Detect which cell encompasses the target text, then output its (X, Y) center coordinate. 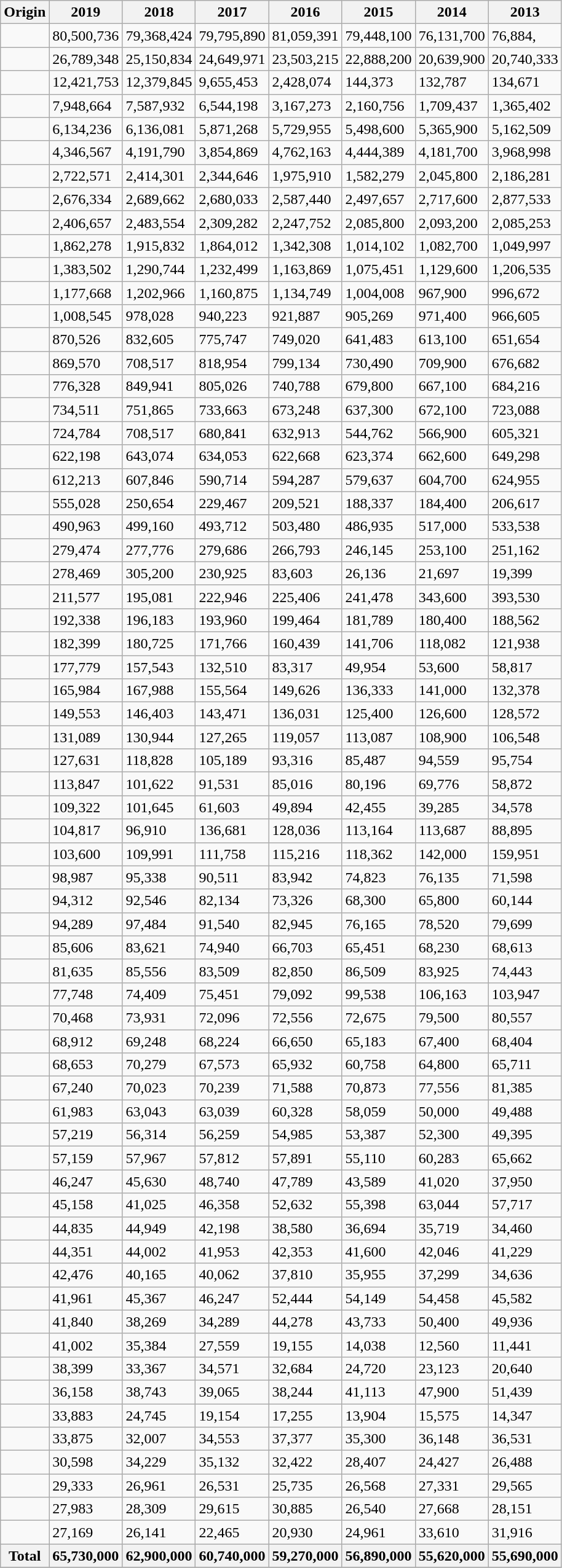
2,309,282 (232, 222)
250,654 (159, 503)
104,817 (86, 831)
35,132 (232, 1462)
305,200 (159, 573)
80,196 (379, 784)
115,216 (305, 854)
643,074 (159, 457)
26,540 (379, 1509)
165,984 (86, 691)
61,983 (86, 1111)
Total (25, 1556)
28,407 (379, 1462)
34,229 (159, 1462)
85,016 (305, 784)
680,841 (232, 433)
740,788 (305, 386)
68,224 (232, 1041)
41,840 (86, 1322)
157,543 (159, 667)
74,443 (525, 971)
24,745 (159, 1415)
2,877,533 (525, 199)
730,490 (379, 363)
149,626 (305, 691)
74,409 (159, 994)
5,365,900 (451, 129)
5,162,509 (525, 129)
2,722,571 (86, 176)
38,743 (159, 1392)
19,155 (305, 1345)
22,888,200 (379, 59)
132,787 (451, 82)
251,162 (525, 550)
632,913 (305, 433)
56,259 (232, 1135)
91,531 (232, 784)
85,487 (379, 761)
105,189 (232, 761)
68,613 (525, 947)
182,399 (86, 643)
143,471 (232, 714)
14,347 (525, 1415)
68,230 (451, 947)
74,940 (232, 947)
49,488 (525, 1111)
24,649,971 (232, 59)
55,690,000 (525, 1556)
149,553 (86, 714)
109,991 (159, 854)
184,400 (451, 503)
1,232,499 (232, 269)
2,587,440 (305, 199)
709,900 (451, 363)
26,136 (379, 573)
499,160 (159, 527)
2,085,800 (379, 222)
206,617 (525, 503)
775,747 (232, 340)
493,712 (232, 527)
63,044 (451, 1205)
180,400 (451, 620)
7,948,664 (86, 106)
95,338 (159, 877)
136,031 (305, 714)
31,916 (525, 1532)
503,480 (305, 527)
81,635 (86, 971)
41,600 (379, 1252)
83,942 (305, 877)
74,823 (379, 877)
193,960 (232, 620)
92,546 (159, 901)
65,183 (379, 1041)
605,321 (525, 433)
65,711 (525, 1065)
211,577 (86, 597)
27,169 (86, 1532)
15,575 (451, 1415)
141,706 (379, 643)
978,028 (159, 316)
130,944 (159, 737)
37,377 (305, 1439)
192,338 (86, 620)
80,500,736 (86, 36)
724,784 (86, 433)
36,531 (525, 1439)
113,164 (379, 831)
12,421,753 (86, 82)
2,428,074 (305, 82)
136,333 (379, 691)
26,568 (379, 1486)
79,699 (525, 924)
26,141 (159, 1532)
77,556 (451, 1088)
119,057 (305, 737)
199,464 (305, 620)
81,059,391 (305, 36)
55,620,000 (451, 1556)
57,891 (305, 1158)
1,864,012 (232, 246)
45,367 (159, 1298)
49,894 (305, 807)
4,346,567 (86, 152)
1,163,869 (305, 269)
58,059 (379, 1111)
2,085,253 (525, 222)
649,298 (525, 457)
12,560 (451, 1345)
966,605 (525, 316)
67,400 (451, 1041)
35,955 (379, 1275)
229,467 (232, 503)
32,684 (305, 1368)
83,603 (305, 573)
67,573 (232, 1065)
58,817 (525, 667)
53,600 (451, 667)
160,439 (305, 643)
70,873 (379, 1088)
128,572 (525, 714)
11,441 (525, 1345)
54,458 (451, 1298)
13,904 (379, 1415)
651,654 (525, 340)
32,007 (159, 1439)
36,694 (379, 1228)
2,160,756 (379, 106)
27,559 (232, 1345)
253,100 (451, 550)
79,368,424 (159, 36)
82,850 (305, 971)
39,285 (451, 807)
29,333 (86, 1486)
604,700 (451, 480)
45,630 (159, 1182)
25,150,834 (159, 59)
48,740 (232, 1182)
42,353 (305, 1252)
69,776 (451, 784)
517,000 (451, 527)
209,521 (305, 503)
35,384 (159, 1345)
65,451 (379, 947)
21,697 (451, 573)
24,427 (451, 1462)
76,131,700 (451, 36)
155,564 (232, 691)
113,847 (86, 784)
490,963 (86, 527)
60,758 (379, 1065)
131,089 (86, 737)
70,023 (159, 1088)
870,526 (86, 340)
225,406 (305, 597)
83,925 (451, 971)
35,300 (379, 1439)
26,789,348 (86, 59)
42,476 (86, 1275)
76,135 (451, 877)
590,714 (232, 480)
37,299 (451, 1275)
41,002 (86, 1345)
30,598 (86, 1462)
55,398 (379, 1205)
106,548 (525, 737)
1,082,700 (451, 246)
2,680,033 (232, 199)
6,134,236 (86, 129)
5,729,955 (305, 129)
1,075,451 (379, 269)
177,779 (86, 667)
45,582 (525, 1298)
79,092 (305, 994)
7,587,932 (159, 106)
2,247,752 (305, 222)
641,483 (379, 340)
613,100 (451, 340)
749,020 (305, 340)
94,289 (86, 924)
5,498,600 (379, 129)
623,374 (379, 457)
266,793 (305, 550)
4,181,700 (451, 152)
818,954 (232, 363)
180,725 (159, 643)
29,615 (232, 1509)
125,400 (379, 714)
83,509 (232, 971)
132,510 (232, 667)
62,900,000 (159, 1556)
6,136,081 (159, 129)
67,240 (86, 1088)
97,484 (159, 924)
241,478 (379, 597)
57,967 (159, 1158)
28,309 (159, 1509)
19,154 (232, 1415)
71,588 (305, 1088)
85,556 (159, 971)
246,145 (379, 550)
2,045,800 (451, 176)
805,026 (232, 386)
55,110 (379, 1158)
113,087 (379, 737)
594,287 (305, 480)
1,004,008 (379, 293)
2,717,600 (451, 199)
6,544,198 (232, 106)
103,600 (86, 854)
76,884, (525, 36)
188,562 (525, 620)
118,082 (451, 643)
73,326 (305, 901)
81,385 (525, 1088)
41,020 (451, 1182)
37,950 (525, 1182)
159,951 (525, 854)
34,289 (232, 1322)
5,871,268 (232, 129)
41,113 (379, 1392)
65,932 (305, 1065)
121,938 (525, 643)
230,925 (232, 573)
85,606 (86, 947)
566,900 (451, 433)
68,912 (86, 1041)
222,946 (232, 597)
279,686 (232, 550)
634,053 (232, 457)
54,985 (305, 1135)
65,730,000 (86, 1556)
66,650 (305, 1041)
82,945 (305, 924)
44,949 (159, 1228)
20,740,333 (525, 59)
1,365,402 (525, 106)
996,672 (525, 293)
673,248 (305, 410)
43,589 (379, 1182)
41,229 (525, 1252)
3,968,998 (525, 152)
44,002 (159, 1252)
141,000 (451, 691)
57,159 (86, 1158)
607,846 (159, 480)
47,789 (305, 1182)
134,671 (525, 82)
146,403 (159, 714)
23,503,215 (305, 59)
101,645 (159, 807)
22,465 (232, 1532)
20,639,900 (451, 59)
118,362 (379, 854)
78,520 (451, 924)
42,455 (379, 807)
544,762 (379, 433)
279,474 (86, 550)
60,328 (305, 1111)
1,008,545 (86, 316)
751,865 (159, 410)
1,202,966 (159, 293)
832,605 (159, 340)
622,198 (86, 457)
971,400 (451, 316)
672,100 (451, 410)
869,570 (86, 363)
26,488 (525, 1462)
40,062 (232, 1275)
188,337 (379, 503)
196,183 (159, 620)
2,344,646 (232, 176)
136,681 (232, 831)
35,719 (451, 1228)
278,469 (86, 573)
94,559 (451, 761)
555,028 (86, 503)
59,270,000 (305, 1556)
91,540 (232, 924)
111,758 (232, 854)
72,096 (232, 1017)
181,789 (379, 620)
2,689,662 (159, 199)
80,557 (525, 1017)
921,887 (305, 316)
734,511 (86, 410)
967,900 (451, 293)
60,144 (525, 901)
32,422 (305, 1462)
1,160,875 (232, 293)
393,530 (525, 597)
343,600 (451, 597)
167,988 (159, 691)
34,460 (525, 1228)
33,610 (451, 1532)
723,088 (525, 410)
144,373 (379, 82)
2,406,657 (86, 222)
71,598 (525, 877)
19,399 (525, 573)
70,239 (232, 1088)
127,265 (232, 737)
1,014,102 (379, 246)
57,812 (232, 1158)
113,687 (451, 831)
52,632 (305, 1205)
65,800 (451, 901)
24,720 (379, 1368)
63,039 (232, 1111)
20,930 (305, 1532)
940,223 (232, 316)
33,367 (159, 1368)
42,198 (232, 1228)
14,038 (379, 1345)
109,322 (86, 807)
849,941 (159, 386)
533,538 (525, 527)
17,255 (305, 1415)
127,631 (86, 761)
79,448,100 (379, 36)
96,910 (159, 831)
676,682 (525, 363)
68,653 (86, 1065)
72,556 (305, 1017)
12,379,845 (159, 82)
118,828 (159, 761)
52,444 (305, 1298)
72,675 (379, 1017)
68,300 (379, 901)
29,565 (525, 1486)
1,709,437 (451, 106)
76,165 (379, 924)
90,511 (232, 877)
106,163 (451, 994)
34,571 (232, 1368)
45,158 (86, 1205)
42,046 (451, 1252)
34,578 (525, 807)
2,414,301 (159, 176)
26,531 (232, 1486)
9,655,453 (232, 82)
44,278 (305, 1322)
75,451 (232, 994)
66,703 (305, 947)
27,983 (86, 1509)
94,312 (86, 901)
20,640 (525, 1368)
79,795,890 (232, 36)
1,049,997 (525, 246)
88,895 (525, 831)
38,244 (305, 1392)
83,317 (305, 667)
44,351 (86, 1252)
3,854,869 (232, 152)
33,875 (86, 1439)
30,885 (305, 1509)
69,248 (159, 1041)
60,283 (451, 1158)
56,314 (159, 1135)
73,931 (159, 1017)
44,835 (86, 1228)
28,151 (525, 1509)
486,935 (379, 527)
77,748 (86, 994)
733,663 (232, 410)
1,342,308 (305, 246)
2014 (451, 12)
277,776 (159, 550)
56,890,000 (379, 1556)
1,383,502 (86, 269)
47,900 (451, 1392)
1,290,744 (159, 269)
50,400 (451, 1322)
41,961 (86, 1298)
53,387 (379, 1135)
25,735 (305, 1486)
662,600 (451, 457)
70,279 (159, 1065)
2013 (525, 12)
49,954 (379, 667)
79,500 (451, 1017)
142,000 (451, 854)
2,186,281 (525, 176)
1,915,832 (159, 246)
49,395 (525, 1135)
40,165 (159, 1275)
579,637 (379, 480)
36,148 (451, 1439)
23,123 (451, 1368)
776,328 (86, 386)
2016 (305, 12)
41,025 (159, 1205)
195,081 (159, 597)
1,134,749 (305, 293)
2018 (159, 12)
171,766 (232, 643)
27,331 (451, 1486)
637,300 (379, 410)
4,762,163 (305, 152)
Origin (25, 12)
64,800 (451, 1065)
63,043 (159, 1111)
36,158 (86, 1392)
667,100 (451, 386)
34,553 (232, 1439)
33,883 (86, 1415)
1,177,668 (86, 293)
2,497,657 (379, 199)
108,900 (451, 737)
49,936 (525, 1322)
128,036 (305, 831)
2,093,200 (451, 222)
99,538 (379, 994)
1,582,279 (379, 176)
70,468 (86, 1017)
684,216 (525, 386)
1,129,600 (451, 269)
126,600 (451, 714)
68,404 (525, 1041)
86,509 (379, 971)
41,953 (232, 1252)
103,947 (525, 994)
4,444,389 (379, 152)
2017 (232, 12)
26,961 (159, 1486)
38,399 (86, 1368)
46,358 (232, 1205)
1,862,278 (86, 246)
60,740,000 (232, 1556)
624,955 (525, 480)
34,636 (525, 1275)
132,378 (525, 691)
2019 (86, 12)
101,622 (159, 784)
2,483,554 (159, 222)
2,676,334 (86, 199)
57,219 (86, 1135)
679,800 (379, 386)
58,872 (525, 784)
2015 (379, 12)
52,300 (451, 1135)
4,191,790 (159, 152)
612,213 (86, 480)
1,206,535 (525, 269)
50,000 (451, 1111)
83,621 (159, 947)
65,662 (525, 1158)
82,134 (232, 901)
799,134 (305, 363)
39,065 (232, 1392)
37,810 (305, 1275)
93,316 (305, 761)
622,668 (305, 457)
38,269 (159, 1322)
57,717 (525, 1205)
38,580 (305, 1228)
24,961 (379, 1532)
3,167,273 (305, 106)
43,733 (379, 1322)
98,987 (86, 877)
61,603 (232, 807)
51,439 (525, 1392)
54,149 (379, 1298)
905,269 (379, 316)
95,754 (525, 761)
27,668 (451, 1509)
1,975,910 (305, 176)
